Provide the [X, Y] coordinate of the cell's center where the given text is located.  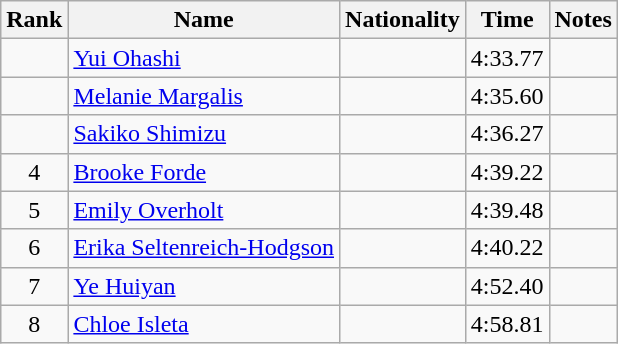
Rank [34, 20]
Nationality [403, 20]
Erika Seltenreich-Hodgson [204, 248]
6 [34, 248]
4:58.81 [507, 324]
Notes [583, 20]
4:39.22 [507, 172]
8 [34, 324]
Ye Huiyan [204, 286]
4 [34, 172]
4:36.27 [507, 134]
Emily Overholt [204, 210]
Time [507, 20]
4:33.77 [507, 58]
4:39.48 [507, 210]
Sakiko Shimizu [204, 134]
Brooke Forde [204, 172]
Yui Ohashi [204, 58]
Name [204, 20]
Chloe Isleta [204, 324]
5 [34, 210]
Melanie Margalis [204, 96]
7 [34, 286]
4:40.22 [507, 248]
4:35.60 [507, 96]
4:52.40 [507, 286]
